Provide the [X, Y] coordinate of the cell's center where the given text is located.  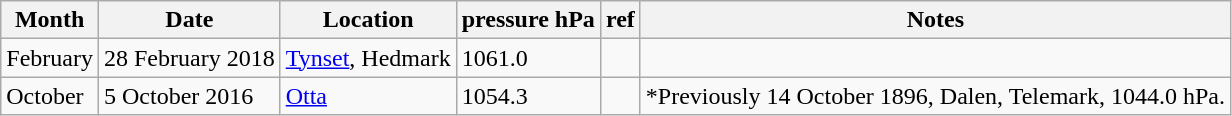
Tynset, Hedmark [368, 58]
Month [50, 20]
5 October 2016 [189, 96]
February [50, 58]
*Previously 14 October 1896, Dalen, Telemark, 1044.0 hPa. [935, 96]
pressure hPa [528, 20]
28 February 2018 [189, 58]
Otta [368, 96]
Notes [935, 20]
1061.0 [528, 58]
Date [189, 20]
1054.3 [528, 96]
October [50, 96]
Location [368, 20]
ref [620, 20]
